Find where the given text appears and provide that cell's center as (X, Y) coordinate. 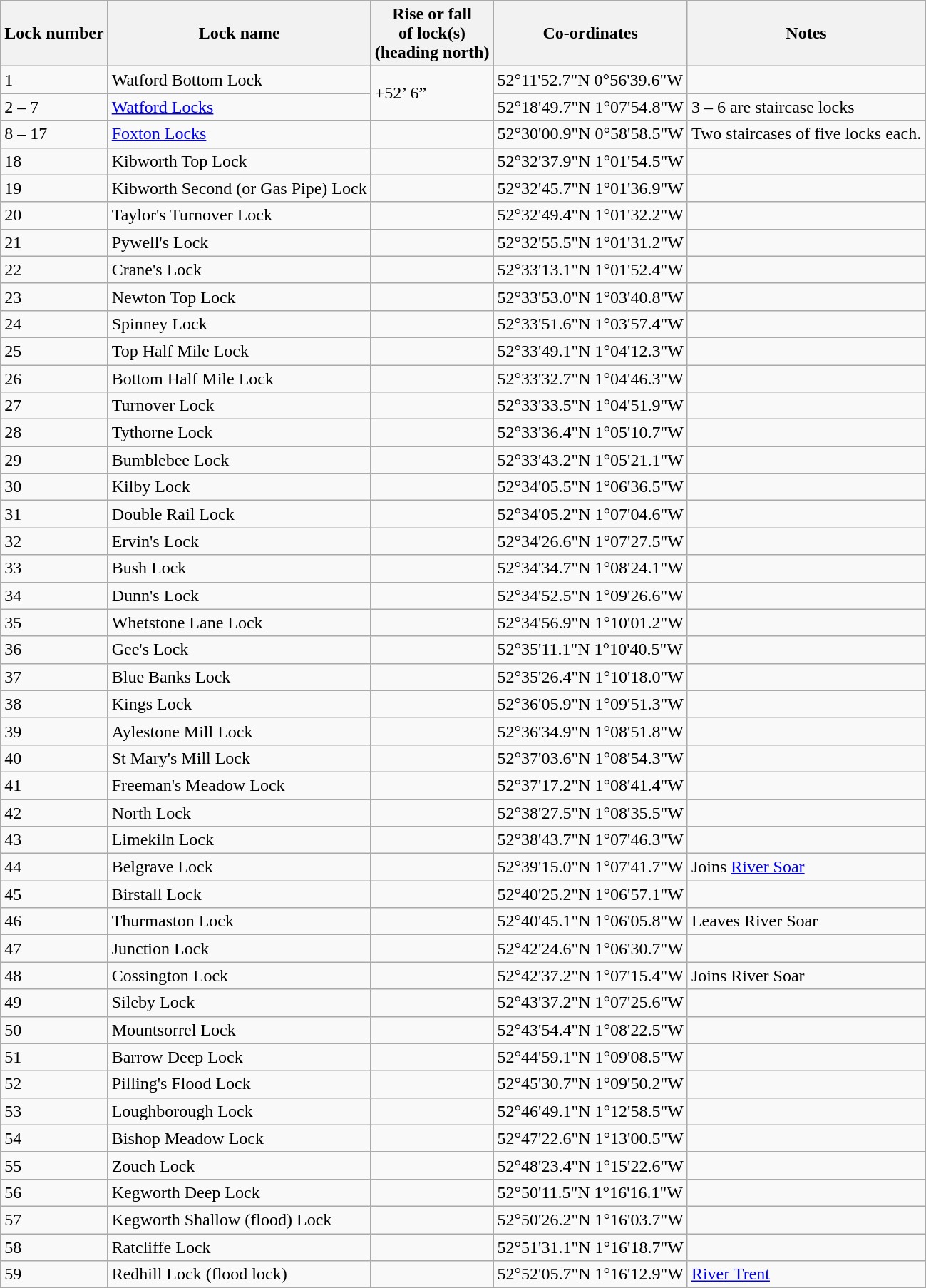
52°34'56.9"N 1°10'01.2"W (590, 623)
52°38'27.5"N 1°08'35.5"W (590, 812)
52°33'32.7"N 1°04'46.3"W (590, 379)
Barrow Deep Lock (240, 1057)
38 (54, 704)
20 (54, 215)
52°33'51.6"N 1°03'57.4"W (590, 324)
Thurmaston Lock (240, 921)
Spinney Lock (240, 324)
Junction Lock (240, 949)
52°51'31.1"N 1°16'18.7"W (590, 1247)
52°11'52.7"N 0°56'39.6"W (590, 80)
52°36'34.9"N 1°08'51.8"W (590, 731)
54 (54, 1138)
26 (54, 379)
52°50'26.2"N 1°16'03.7"W (590, 1220)
Aylestone Mill Lock (240, 731)
25 (54, 351)
Bottom Half Mile Lock (240, 379)
52°40'25.2"N 1°06'57.1"W (590, 894)
44 (54, 867)
North Lock (240, 812)
56 (54, 1192)
52°34'34.7"N 1°08'24.1"W (590, 568)
52°42'24.6"N 1°06'30.7"W (590, 949)
52°33'43.2"N 1°05'21.1"W (590, 460)
36 (54, 650)
34 (54, 596)
52°35'11.1"N 1°10'40.5"W (590, 650)
53 (54, 1111)
Foxton Locks (240, 134)
28 (54, 433)
Lock name (240, 34)
24 (54, 324)
52°30'00.9"N 0°58'58.5"W (590, 134)
8 – 17 (54, 134)
Loughborough Lock (240, 1111)
52°33'13.1"N 1°01'52.4"W (590, 270)
Birstall Lock (240, 894)
Rise or fallof lock(s)(heading north) (432, 34)
Double Rail Lock (240, 514)
52°34'52.5"N 1°09'26.6"W (590, 596)
23 (54, 297)
Freeman's Meadow Lock (240, 785)
52°38'43.7"N 1°07'46.3"W (590, 840)
52°34'05.5"N 1°06'36.5"W (590, 487)
52°33'36.4"N 1°05'10.7"W (590, 433)
50 (54, 1030)
Leaves River Soar (806, 921)
Sileby Lock (240, 1003)
3 – 6 are staircase locks (806, 107)
52 (54, 1084)
52°32'37.9"N 1°01'54.5"W (590, 161)
Bush Lock (240, 568)
42 (54, 812)
32 (54, 541)
55 (54, 1165)
Kilby Lock (240, 487)
Co-ordinates (590, 34)
Lock number (54, 34)
Pilling's Flood Lock (240, 1084)
Ratcliffe Lock (240, 1247)
Watford Bottom Lock (240, 80)
51 (54, 1057)
52°37'17.2"N 1°08'41.4"W (590, 785)
52°43'54.4"N 1°08'22.5"W (590, 1030)
37 (54, 677)
52°52'05.7"N 1°16'12.9"W (590, 1274)
52°32'49.4"N 1°01'32.2"W (590, 215)
59 (54, 1274)
Dunn's Lock (240, 596)
Two staircases of five locks each. (806, 134)
52°39'15.0"N 1°07'41.7"W (590, 867)
58 (54, 1247)
45 (54, 894)
52°35'26.4"N 1°10'18.0"W (590, 677)
Top Half Mile Lock (240, 351)
Newton Top Lock (240, 297)
1 (54, 80)
52°37'03.6"N 1°08'54.3"W (590, 758)
Belgrave Lock (240, 867)
49 (54, 1003)
Whetstone Lane Lock (240, 623)
52°34'05.2"N 1°07'04.6"W (590, 514)
Kegworth Deep Lock (240, 1192)
Blue Banks Lock (240, 677)
40 (54, 758)
52°45'30.7"N 1°09'50.2"W (590, 1084)
Kibworth Second (or Gas Pipe) Lock (240, 188)
+52’ 6” (432, 93)
River Trent (806, 1274)
22 (54, 270)
52°48'23.4"N 1°15'22.6"W (590, 1165)
Kibworth Top Lock (240, 161)
29 (54, 460)
52°33'53.0"N 1°03'40.8"W (590, 297)
Mountsorrel Lock (240, 1030)
52°42'37.2"N 1°07'15.4"W (590, 976)
19 (54, 188)
Crane's Lock (240, 270)
St Mary's Mill Lock (240, 758)
52°34'26.6"N 1°07'27.5"W (590, 541)
Gee's Lock (240, 650)
39 (54, 731)
Watford Locks (240, 107)
Cossington Lock (240, 976)
Tythorne Lock (240, 433)
52°44'59.1"N 1°09'08.5"W (590, 1057)
52°33'33.5"N 1°04'51.9"W (590, 406)
31 (54, 514)
52°33'49.1"N 1°04'12.3"W (590, 351)
41 (54, 785)
52°36'05.9"N 1°09'51.3"W (590, 704)
Limekiln Lock (240, 840)
48 (54, 976)
Kegworth Shallow (flood) Lock (240, 1220)
Notes (806, 34)
2 – 7 (54, 107)
57 (54, 1220)
33 (54, 568)
52°46'49.1"N 1°12'58.5"W (590, 1111)
46 (54, 921)
Bumblebee Lock (240, 460)
52°47'22.6"N 1°13'00.5"W (590, 1138)
52°32'55.5"N 1°01'31.2"W (590, 242)
52°43'37.2"N 1°07'25.6"W (590, 1003)
30 (54, 487)
52°18'49.7"N 1°07'54.8"W (590, 107)
Pywell's Lock (240, 242)
47 (54, 949)
27 (54, 406)
Taylor's Turnover Lock (240, 215)
Bishop Meadow Lock (240, 1138)
Redhill Lock (flood lock) (240, 1274)
21 (54, 242)
35 (54, 623)
52°50'11.5"N 1°16'16.1"W (590, 1192)
Ervin's Lock (240, 541)
Zouch Lock (240, 1165)
52°40'45.1"N 1°06'05.8"W (590, 921)
52°32'45.7"N 1°01'36.9"W (590, 188)
43 (54, 840)
18 (54, 161)
Kings Lock (240, 704)
Turnover Lock (240, 406)
